Extract the [X, Y] coordinate from the center of the cell holding the provided text.  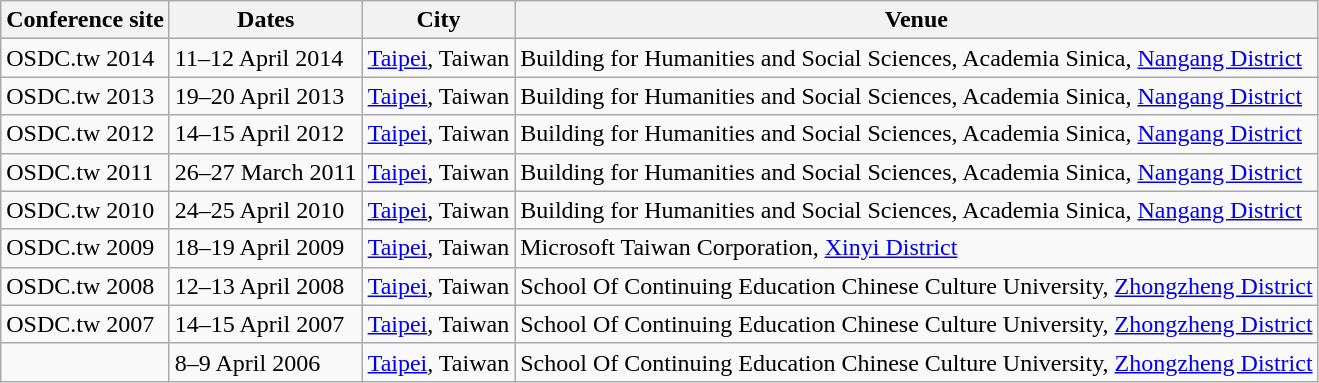
OSDC.tw 2014 [86, 58]
Dates [266, 20]
OSDC.tw 2008 [86, 286]
8–9 April 2006 [266, 362]
OSDC.tw 2010 [86, 210]
18–19 April 2009 [266, 248]
19–20 April 2013 [266, 96]
11–12 April 2014 [266, 58]
24–25 April 2010 [266, 210]
Conference site [86, 20]
Venue [916, 20]
City [438, 20]
OSDC.tw 2009 [86, 248]
OSDC.tw 2013 [86, 96]
OSDC.tw 2007 [86, 324]
OSDC.tw 2012 [86, 134]
OSDC.tw 2011 [86, 172]
14–15 April 2012 [266, 134]
Microsoft Taiwan Corporation, Xinyi District [916, 248]
12–13 April 2008 [266, 286]
14–15 April 2007 [266, 324]
26–27 March 2011 [266, 172]
